Determine the [X, Y] coordinate at the center of the cell enclosing the given text.  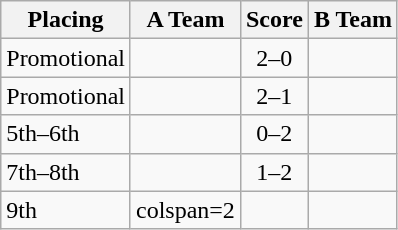
Score [274, 20]
0–2 [274, 134]
2–0 [274, 58]
B Team [352, 20]
5th–6th [66, 134]
1–2 [274, 172]
9th [66, 210]
colspan=2 [185, 210]
Placing [66, 20]
7th–8th [66, 172]
2–1 [274, 96]
A Team [185, 20]
